Capture the cell that displays the provided text and extract its (x, y) central coordinate. 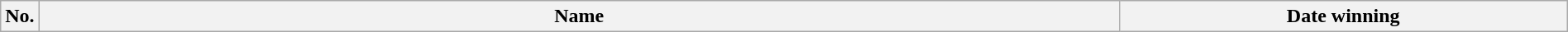
Date winning (1343, 16)
No. (20, 16)
Name (579, 16)
